From the cell containing the given text, extract its center point as [x, y] coordinate. 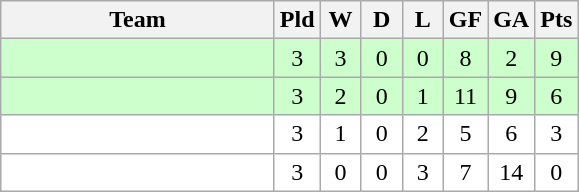
7 [465, 172]
Pts [556, 20]
L [422, 20]
W [340, 20]
Team [138, 20]
11 [465, 96]
Pld [297, 20]
5 [465, 134]
14 [512, 172]
GF [465, 20]
D [382, 20]
GA [512, 20]
8 [465, 58]
